Return (X, Y) of the center of cell containing provided text 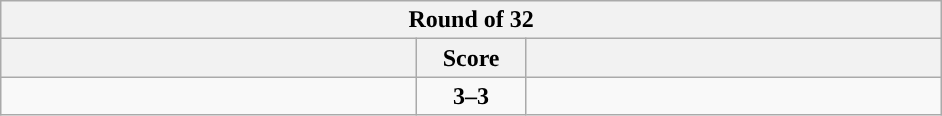
Score (472, 58)
3–3 (472, 96)
Round of 32 (472, 20)
